Detect which cell encompasses the target text, then output its [x, y] center coordinate. 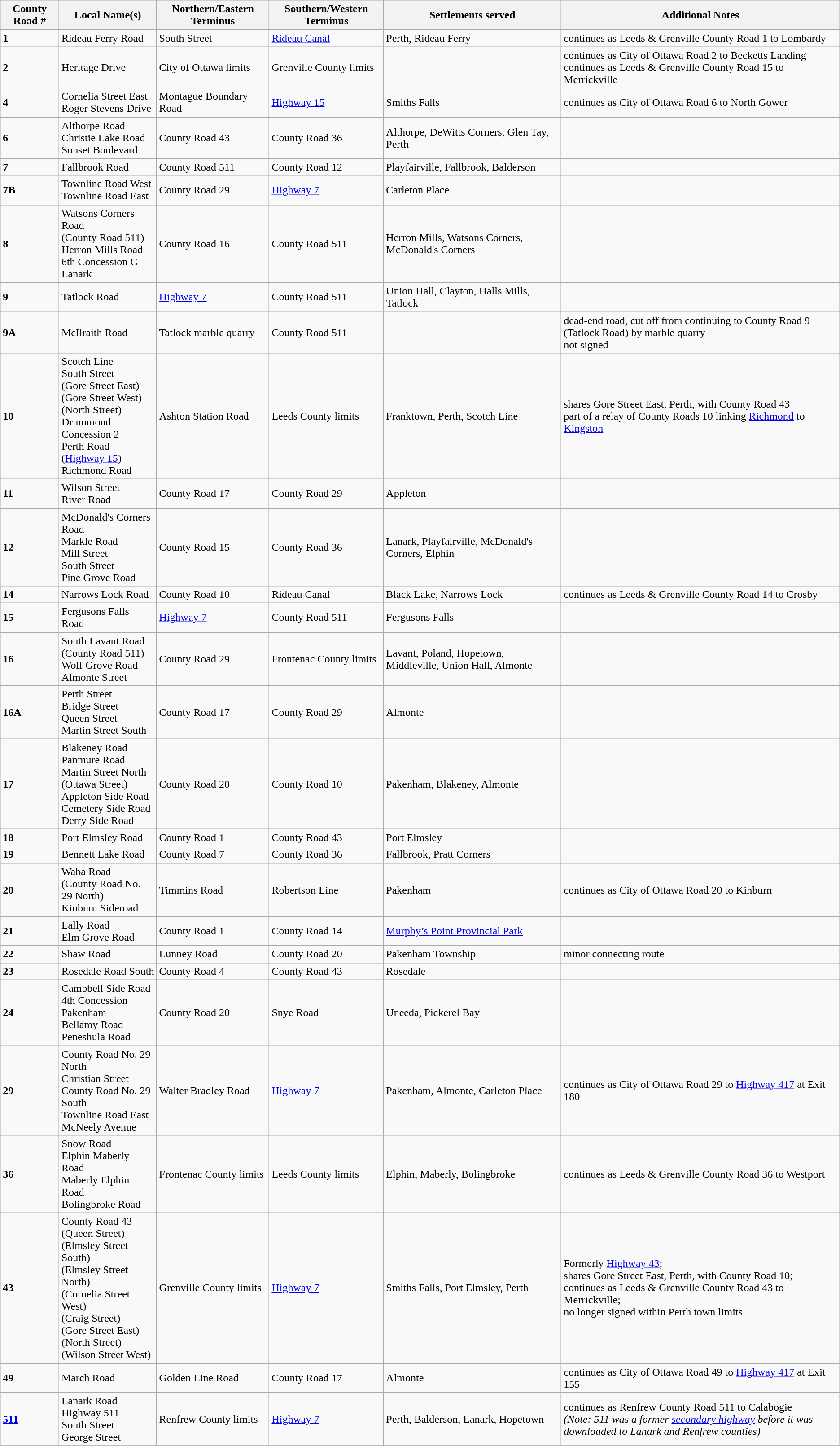
Ashton Station Road [213, 416]
7 [30, 167]
Smiths Falls, Port Elmsley, Perth [472, 1288]
Blakeney RoadPanmure RoadMartin Street North(Ottawa Street)Appleton Side RoadCemetery Side RoadDerry Side Road [108, 784]
Elphin, Maberly, Bolingbroke [472, 1174]
Cornelia Street EastRoger Stevens Drive [108, 102]
43 [30, 1288]
continues as Leeds & Grenville County Road 14 to Crosby [701, 595]
Playfairville, Fallbrook, Balderson [472, 167]
1 [30, 38]
County Road No. 29 NorthChristian StreetCounty Road No. 29 SouthTownline Road EastMcNeely Avenue [108, 1090]
Snow RoadElphin Maberly RoadMaberly Elphin RoadBolingbroke Road [108, 1174]
6 [30, 138]
Lally RoadElm Grove Road [108, 931]
Lanark RoadHighway 511South StreetGeorge Street [108, 1419]
Timmins Road [213, 890]
Montague Boundary Road [213, 102]
Watsons Corners Road(County Road 511)Herron Mills Road6th Concession C Lanark [108, 243]
10 [30, 416]
9 [30, 297]
8 [30, 243]
49 [30, 1378]
Tatlock Road [108, 297]
Franktown, Perth, Scotch Line [472, 416]
continues as Leeds & Grenville County Road 1 to Lombardy [701, 38]
Townline Road WestTownline Road East [108, 190]
Heritage Drive [108, 67]
Perth, Rideau Ferry [472, 38]
City of Ottawa limits [213, 67]
Tatlock marble quarry [213, 332]
Rideau Ferry Road [108, 38]
17 [30, 784]
Highway 15 [327, 102]
2 [30, 67]
Bennett Lake Road [108, 854]
11 [30, 494]
7B [30, 190]
Additional Notes [701, 15]
County Road 4 [213, 971]
Rosedale [472, 971]
Pakenham Township [472, 954]
Union Hall, Clayton, Halls Mills, Tatlock [472, 297]
Althorpe, DeWitts Corners, Glen Tay, Perth [472, 138]
Northern/Eastern Terminus [213, 15]
minor connecting route [701, 954]
Walter Bradley Road [213, 1090]
County Road # [30, 15]
dead-end road, cut off from continuing to County Road 9 (Tatlock Road) by marble quarrynot signed [701, 332]
Snye Road [327, 1012]
shares Gore Street East, Perth, with County Road 43part of a relay of County Roads 10 linking Richmond to Kingston [701, 416]
21 [30, 931]
Lavant, Poland, Hopetown, Middleville, Union Hall, Almonte [472, 659]
Rosedale Road South [108, 971]
County Road 15 [213, 547]
Pakenham, Almonte, Carleton Place [472, 1090]
15 [30, 618]
36 [30, 1174]
19 [30, 854]
Port Elmsley [472, 837]
Perth StreetBridge StreetQueen StreetMartin Street South [108, 713]
continues as City of Ottawa Road 6 to North Gower [701, 102]
14 [30, 595]
continues as City of Ottawa Road 20 to Kinburn [701, 890]
McIlraith Road [108, 332]
March Road [108, 1378]
Pakenham [472, 890]
Campbell Side Road4th Concession PakenhamBellamy RoadPeneshula Road [108, 1012]
County Road 16 [213, 243]
Renfrew County limits [213, 1419]
Shaw Road [108, 954]
Herron Mills, Watsons Corners, McDonald's Corners [472, 243]
9A [30, 332]
Fallbrook Road [108, 167]
12 [30, 547]
20 [30, 890]
County Road 12 [327, 167]
Fergusons Falls [472, 618]
Fergusons Falls Road [108, 618]
18 [30, 837]
29 [30, 1090]
Scotch LineSouth Street(Gore Street East)(Gore Street West)(North Street)Drummond Concession 2Perth Road(Highway 15)Richmond Road [108, 416]
24 [30, 1012]
continues as City of Ottawa Road 2 to Becketts Landingcontinues as Leeds & Grenville County Road 15 to Merrickville [701, 67]
Murphy’s Point Provincial Park [472, 931]
Golden Line Road [213, 1378]
continues as City of Ottawa Road 49 to Highway 417 at Exit 155 [701, 1378]
Carleton Place [472, 190]
Lanark, Playfairville, McDonald's Corners, Elphin [472, 547]
Appleton [472, 494]
Robertson Line [327, 890]
16A [30, 713]
4 [30, 102]
23 [30, 971]
continues as Renfrew County Road 511 to Calabogie(Note: 511 was a former secondary highway before it was downloaded to Lanark and Renfrew counties) [701, 1419]
Southern/Western Terminus [327, 15]
Lunney Road [213, 954]
South Street [213, 38]
Port Elmsley Road [108, 837]
Local Name(s) [108, 15]
22 [30, 954]
County Road 7 [213, 854]
continues as Leeds & Grenville County Road 36 to Westport [701, 1174]
Perth, Balderson, Lanark, Hopetown [472, 1419]
Fallbrook, Pratt Corners [472, 854]
Pakenham, Blakeney, Almonte [472, 784]
Uneeda, Pickerel Bay [472, 1012]
Althorpe RoadChristie Lake RoadSunset Boulevard [108, 138]
McDonald's Corners RoadMarkle RoadMill StreetSouth StreetPine Grove Road [108, 547]
Wilson StreetRiver Road [108, 494]
16 [30, 659]
511 [30, 1419]
South Lavant Road(County Road 511)Wolf Grove RoadAlmonte Street [108, 659]
continues as City of Ottawa Road 29 to Highway 417 at Exit 180 [701, 1090]
Smiths Falls [472, 102]
Settlements served [472, 15]
Black Lake, Narrows Lock [472, 595]
Waba Road(County Road No. 29 North)Kinburn Sideroad [108, 890]
County Road 14 [327, 931]
Narrows Lock Road [108, 595]
